Return [X, Y] of the center of cell containing provided text 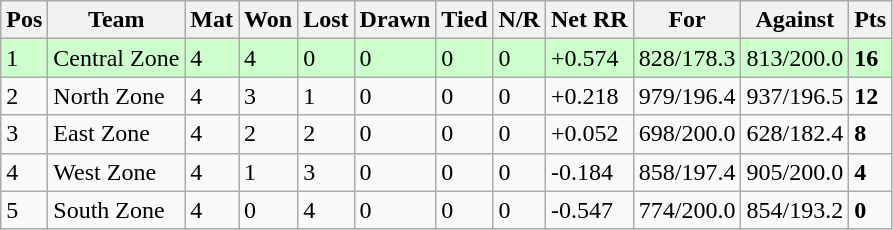
East Zone [116, 134]
937/196.5 [795, 96]
Lost [326, 20]
16 [870, 58]
628/182.4 [795, 134]
+0.052 [589, 134]
905/200.0 [795, 172]
698/200.0 [687, 134]
Central Zone [116, 58]
Team [116, 20]
For [687, 20]
Drawn [395, 20]
+0.574 [589, 58]
Tied [464, 20]
Pts [870, 20]
+0.218 [589, 96]
North Zone [116, 96]
West Zone [116, 172]
Against [795, 20]
Won [268, 20]
South Zone [116, 210]
Pos [24, 20]
-0.547 [589, 210]
Mat [212, 20]
858/197.4 [687, 172]
813/200.0 [795, 58]
5 [24, 210]
12 [870, 96]
979/196.4 [687, 96]
854/193.2 [795, 210]
828/178.3 [687, 58]
Net RR [589, 20]
8 [870, 134]
-0.184 [589, 172]
N/R [519, 20]
774/200.0 [687, 210]
